Extract the (X, Y) coordinate from the center of the cell holding the provided text.  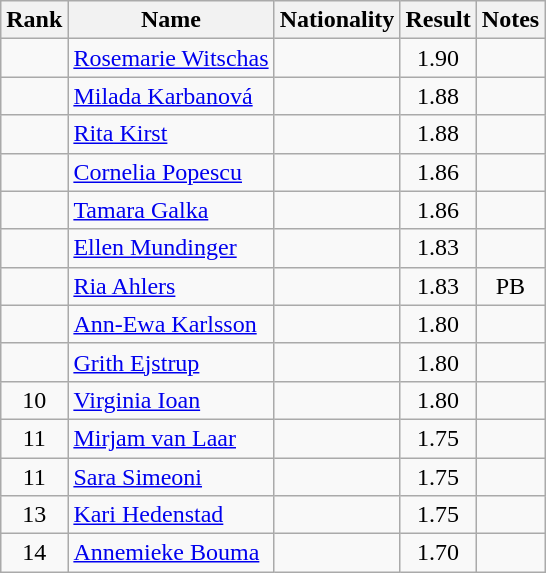
Rank (34, 20)
Tamara Galka (171, 210)
Notes (510, 20)
Rosemarie Witschas (171, 58)
10 (34, 400)
Grith Ejstrup (171, 362)
Sara Simeoni (171, 477)
Cornelia Popescu (171, 172)
Milada Karbanová (171, 96)
PB (510, 286)
13 (34, 515)
Ann-Ewa Karlsson (171, 324)
Name (171, 20)
Annemieke Bouma (171, 553)
Ria Ahlers (171, 286)
Virginia Ioan (171, 400)
Kari Hedenstad (171, 515)
1.70 (438, 553)
Result (438, 20)
Ellen Mundinger (171, 248)
Mirjam van Laar (171, 438)
1.90 (438, 58)
14 (34, 553)
Rita Kirst (171, 134)
Nationality (337, 20)
